Provide the (x, y) coordinate of the cell's center where the given text is located.  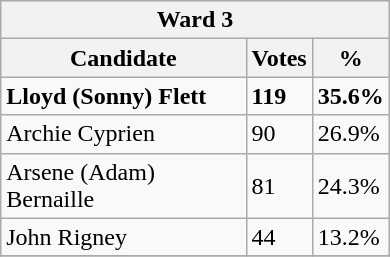
John Rigney (124, 237)
Arsene (Adam) Bernaille (124, 186)
Archie Cyprien (124, 134)
Ward 3 (195, 20)
% (350, 58)
Lloyd (Sonny) Flett (124, 96)
13.2% (350, 237)
35.6% (350, 96)
90 (279, 134)
44 (279, 237)
Votes (279, 58)
81 (279, 186)
119 (279, 96)
26.9% (350, 134)
24.3% (350, 186)
Candidate (124, 58)
